Determine the (x, y) coordinate at the center of the cell enclosing the given text.  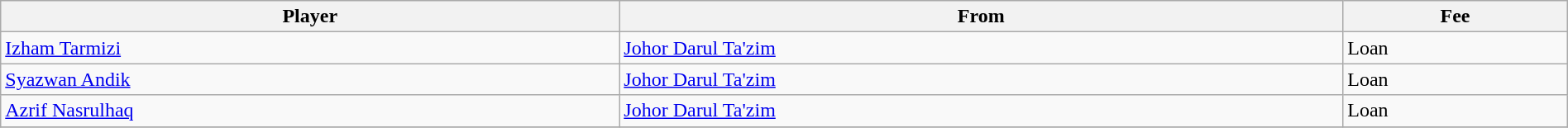
Fee (1456, 17)
Azrif Nasrulhaq (310, 111)
Player (310, 17)
Syazwan Andik (310, 79)
Izham Tarmizi (310, 48)
From (981, 17)
